From the cell containing the given text, extract its center point as [X, Y] coordinate. 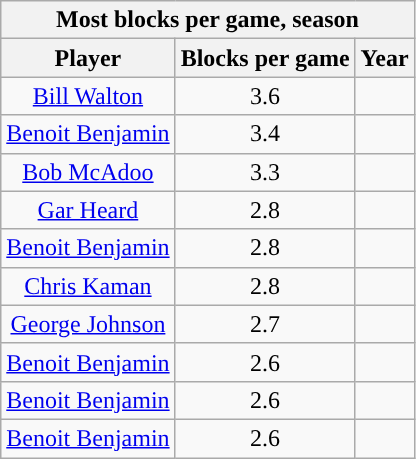
Year [384, 58]
Bill Walton [88, 96]
Gar Heard [88, 210]
Most blocks per game, season [208, 20]
3.6 [265, 96]
Player [88, 58]
Chris Kaman [88, 286]
2.7 [265, 324]
Blocks per game [265, 58]
3.4 [265, 134]
Bob McAdoo [88, 172]
3.3 [265, 172]
George Johnson [88, 324]
